Capture the cell that displays the provided text and extract its (x, y) central coordinate. 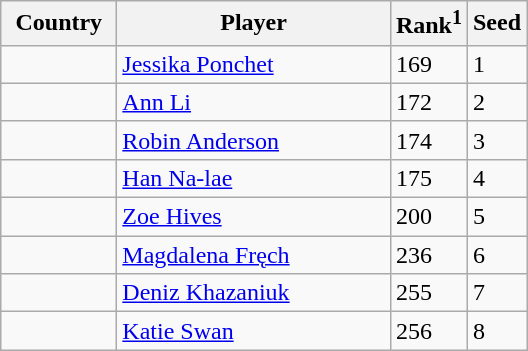
Magdalena Fręch (254, 255)
200 (428, 217)
3 (496, 140)
169 (428, 64)
255 (428, 293)
Rank1 (428, 24)
Robin Anderson (254, 140)
8 (496, 331)
174 (428, 140)
Han Na-lae (254, 178)
6 (496, 255)
5 (496, 217)
Player (254, 24)
4 (496, 178)
236 (428, 255)
2 (496, 102)
256 (428, 331)
7 (496, 293)
Zoe Hives (254, 217)
175 (428, 178)
Seed (496, 24)
Ann Li (254, 102)
1 (496, 64)
Deniz Khazaniuk (254, 293)
Jessika Ponchet (254, 64)
172 (428, 102)
Country (59, 24)
Katie Swan (254, 331)
